Provide the (X, Y) coordinate of the cell's center where the given text is located.  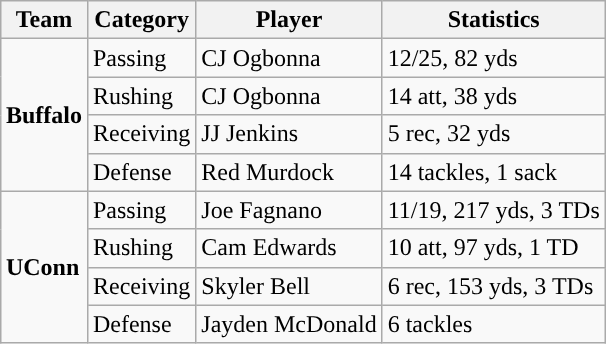
12/25, 82 yds (494, 58)
Skyler Bell (289, 286)
14 tackles, 1 sack (494, 172)
Team (44, 20)
10 att, 97 yds, 1 TD (494, 248)
14 att, 38 yds (494, 96)
Category (141, 20)
Buffalo (44, 115)
Jayden McDonald (289, 324)
UConn (44, 267)
6 rec, 153 yds, 3 TDs (494, 286)
Red Murdock (289, 172)
11/19, 217 yds, 3 TDs (494, 210)
5 rec, 32 yds (494, 134)
JJ Jenkins (289, 134)
Statistics (494, 20)
6 tackles (494, 324)
Cam Edwards (289, 248)
Joe Fagnano (289, 210)
Player (289, 20)
